From the cell containing the given text, extract its center point as (X, Y) coordinate. 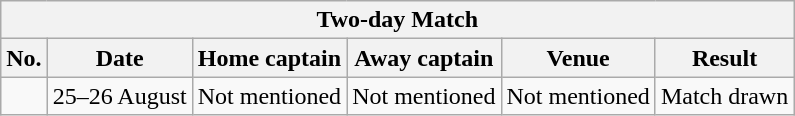
Venue (578, 58)
Result (724, 58)
Away captain (424, 58)
Two-day Match (398, 20)
Match drawn (724, 96)
Date (120, 58)
25–26 August (120, 96)
No. (24, 58)
Home captain (269, 58)
